For the text-containing cell, return its midpoint in (X, Y) coordinate format. 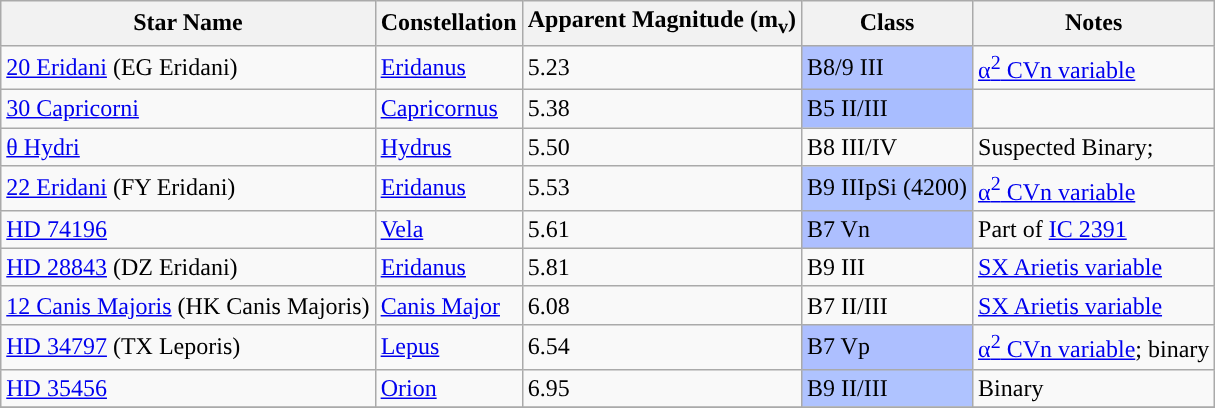
Orion (448, 388)
5.81 (662, 267)
20 Eridani (EG Eridani) (188, 68)
Part of IC 2391 (1094, 229)
HD 28843 (DZ Eridani) (188, 267)
B9 II/III (886, 388)
Class (886, 23)
θ Hydri (188, 147)
6.95 (662, 388)
Hydrus (448, 147)
Vela (448, 229)
5.23 (662, 68)
Capricornus (448, 109)
B8 III/IV (886, 147)
B7 Vn (886, 229)
5.50 (662, 147)
HD 74196 (188, 229)
Binary (1094, 388)
HD 35456 (188, 388)
B5 II/III (886, 109)
5.38 (662, 109)
B8/9 III (886, 68)
B9 IIIpSi (4200) (886, 188)
B9 III (886, 267)
HD 34797 (TX Leporis) (188, 348)
α2 CVn variable; binary (1094, 348)
6.54 (662, 348)
Notes (1094, 23)
30 Capricorni (188, 109)
Star Name (188, 23)
Suspected Binary; (1094, 147)
5.53 (662, 188)
B7 II/III (886, 305)
12 Canis Majoris (HK Canis Majoris) (188, 305)
Constellation (448, 23)
Apparent Magnitude (mv) (662, 23)
Lepus (448, 348)
22 Eridani (FY Eridani) (188, 188)
Canis Major (448, 305)
B7 Vp (886, 348)
6.08 (662, 305)
5.61 (662, 229)
